Scan for the cell matching the given text and deliver its [x, y] coordinate at center. 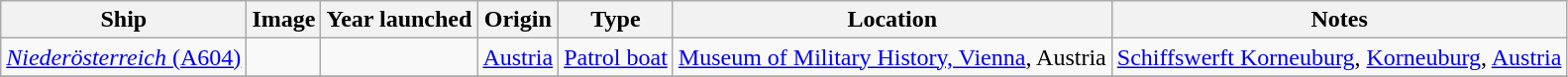
Ship [124, 20]
Patrol boat [616, 57]
Type [616, 20]
Year launched [399, 20]
Image [283, 20]
Location [891, 20]
Schiffswerft Korneuburg, Korneuburg, Austria [1339, 57]
Museum of Military History, Vienna, Austria [891, 57]
Niederösterreich (A604) [124, 57]
Origin [518, 20]
Notes [1339, 20]
Austria [518, 57]
